Extract the (X, Y) coordinate from the center of the cell holding the provided text.  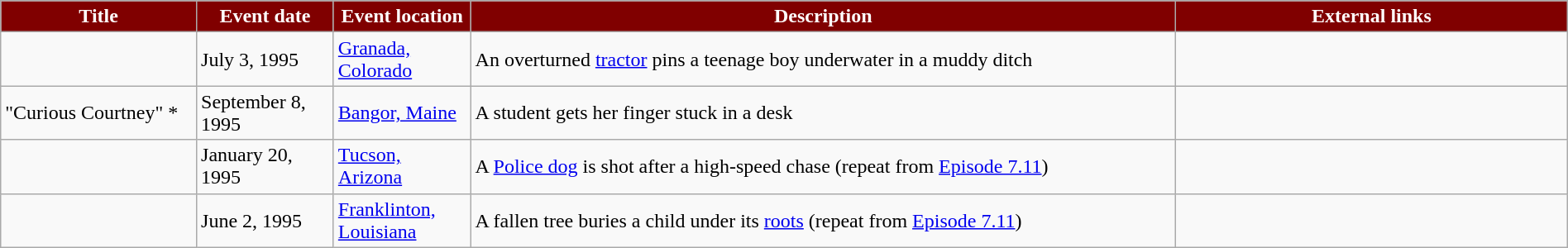
A fallen tree buries a child under its roots (repeat from Episode 7.11) (824, 220)
"Curious Courtney" * (99, 112)
January 20, 1995 (265, 167)
Franklinton, Louisiana (402, 220)
Event date (265, 17)
September 8, 1995 (265, 112)
A Police dog is shot after a high-speed chase (repeat from Episode 7.11) (824, 167)
July 3, 1995 (265, 60)
Tucson, Arizona (402, 167)
An overturned tractor pins a teenage boy underwater in a muddy ditch (824, 60)
Bangor, Maine (402, 112)
Description (824, 17)
Granada, Colorado (402, 60)
June 2, 1995 (265, 220)
A student gets her finger stuck in a desk (824, 112)
External links (1372, 17)
Event location (402, 17)
Title (99, 17)
